Output the (x, y) coordinate of the center of the cell containing the given text.  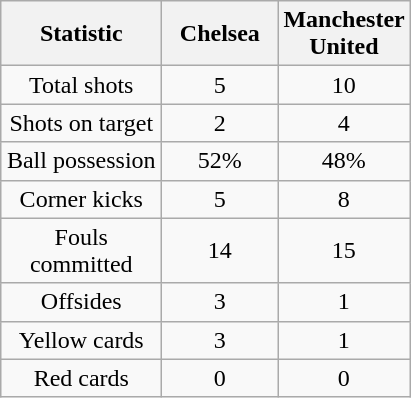
Red cards (82, 378)
52% (220, 161)
10 (344, 85)
Offsides (82, 302)
8 (344, 199)
14 (220, 250)
Statistic (82, 34)
Ball possession (82, 161)
Yellow cards (82, 340)
Shots on target (82, 123)
Corner kicks (82, 199)
2 (220, 123)
Chelsea (220, 34)
4 (344, 123)
Manchester United (344, 34)
15 (344, 250)
48% (344, 161)
Fouls committed (82, 250)
Total shots (82, 85)
